From the cell containing the given text, extract its center point as (X, Y) coordinate. 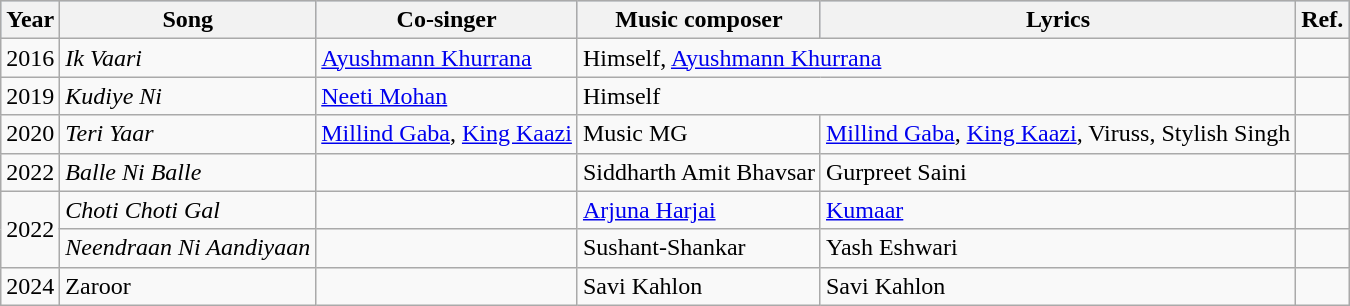
Gurpreet Saini (1058, 172)
Millind Gaba, King Kaazi (447, 134)
Millind Gaba, King Kaazi, Viruss, Stylish Singh (1058, 134)
Year (30, 20)
2019 (30, 96)
Choti Choti Gal (188, 210)
Arjuna Harjai (698, 210)
Zaroor (188, 286)
Siddharth Amit Bhavsar (698, 172)
2020 (30, 134)
Song (188, 20)
Kumaar (1058, 210)
Ayushmann Khurrana (447, 58)
2024 (30, 286)
2016 (30, 58)
Himself (936, 96)
Himself, Ayushmann Khurrana (936, 58)
Music composer (698, 20)
Neendraan Ni Aandiyaan (188, 248)
Balle Ni Balle (188, 172)
Music MG (698, 134)
Kudiye Ni (188, 96)
Ref. (1322, 20)
Co-singer (447, 20)
Neeti Mohan (447, 96)
Ik Vaari (188, 58)
Sushant-Shankar (698, 248)
Yash Eshwari (1058, 248)
Teri Yaar (188, 134)
Lyrics (1058, 20)
